Return (x, y) of the center of cell containing provided text 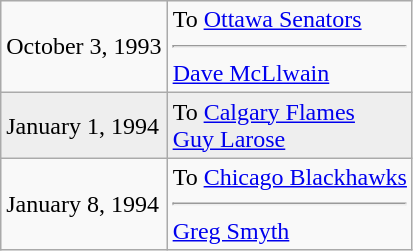
January 1, 1994 (84, 126)
To Calgary Flames Guy Larose (290, 126)
January 8, 1994 (84, 204)
October 3, 1993 (84, 47)
To Ottawa SenatorsDave McLlwain (290, 47)
To Chicago BlackhawksGreg Smyth (290, 204)
